Determine the (x, y) coordinate at the center of the cell enclosing the given text.  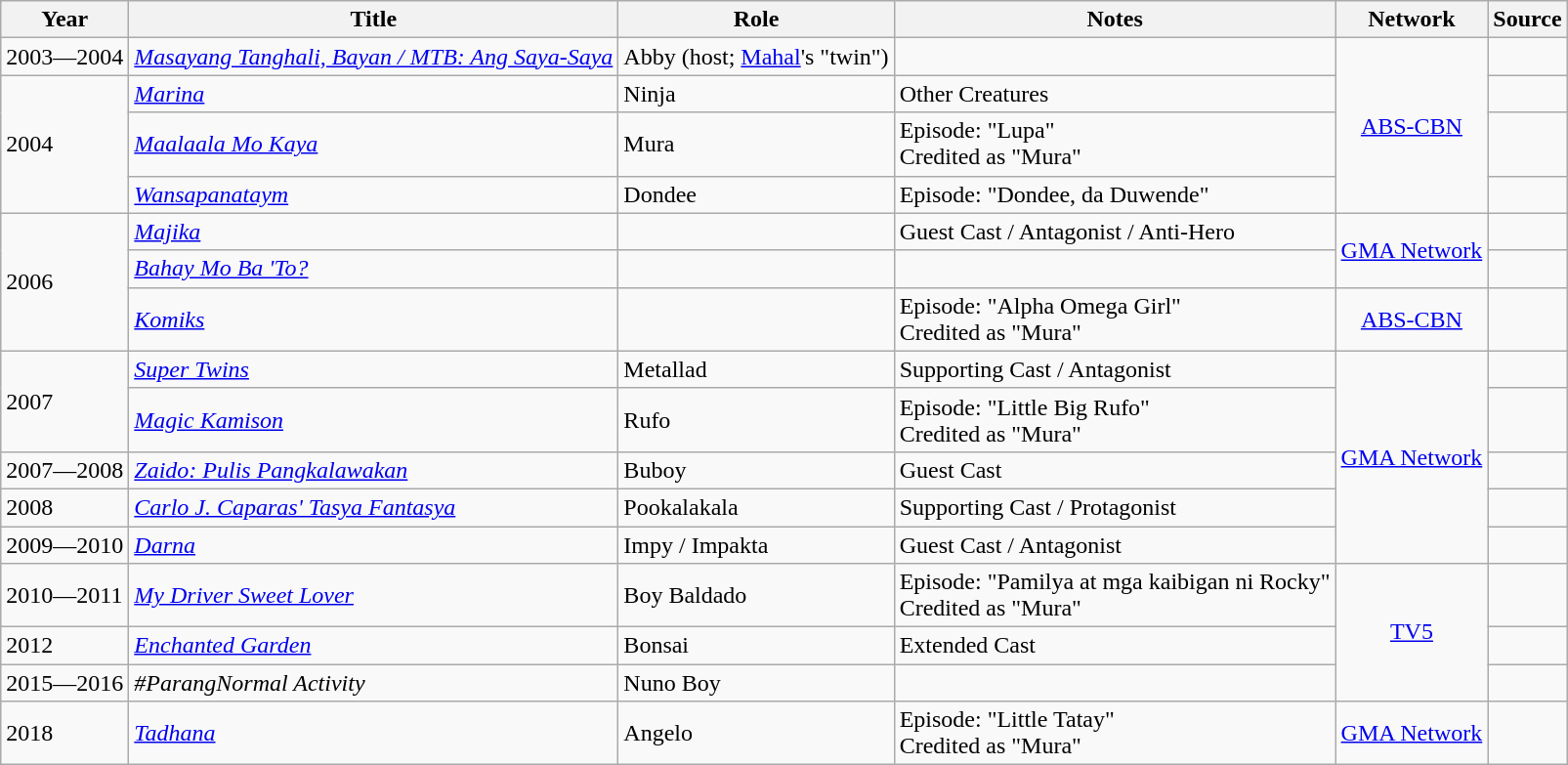
Notes (1115, 20)
2004 (64, 145)
Role (756, 20)
Impy / Impakta (756, 544)
Abby (host; Mahal's "twin") (756, 57)
Supporting Cast / Protagonist (1115, 507)
Network (1412, 20)
#ParangNormal Activity (373, 683)
Nuno Boy (756, 683)
Marina (373, 94)
Extended Cast (1115, 646)
Guest Cast / Antagonist / Anti-Hero (1115, 232)
Metallad (756, 369)
2018 (64, 733)
2007 (64, 401)
2009—2010 (64, 544)
Episode: "Pamilya at mga kaibigan ni Rocky" Credited as "Mura" (1115, 596)
Masayang Tanghali, Bayan / MTB: Ang Saya-Saya (373, 57)
2008 (64, 507)
Komiks (373, 319)
Bonsai (756, 646)
Other Creatures (1115, 94)
Maalaala Mo Kaya (373, 145)
Guest Cast / Antagonist (1115, 544)
Super Twins (373, 369)
2003—2004 (64, 57)
Episode: "Alpha Omega Girl" Credited as "Mura" (1115, 319)
Buboy (756, 470)
2012 (64, 646)
Angelo (756, 733)
Supporting Cast / Antagonist (1115, 369)
Carlo J. Caparas' Tasya Fantasya (373, 507)
2010—2011 (64, 596)
Zaido: Pulis Pangkalawakan (373, 470)
Dondee (756, 194)
Year (64, 20)
Guest Cast (1115, 470)
2015—2016 (64, 683)
2006 (64, 281)
2007—2008 (64, 470)
Boy Baldado (756, 596)
Episode: "Dondee, da Duwende" (1115, 194)
Wansapanataym (373, 194)
Episode: "Little Big Rufo" Credited as "Mura" (1115, 420)
Pookalakala (756, 507)
Magic Kamison (373, 420)
Rufo (756, 420)
Source (1528, 20)
TV5 (1412, 633)
Mura (756, 145)
Episode: "Little Tatay" Credited as "Mura" (1115, 733)
Title (373, 20)
Bahay Mo Ba 'To? (373, 269)
Tadhana (373, 733)
Episode: "Lupa" Credited as "Mura" (1115, 145)
My Driver Sweet Lover (373, 596)
Darna (373, 544)
Ninja (756, 94)
Majika (373, 232)
Enchanted Garden (373, 646)
